Determine the (X, Y) coordinate at the center of the cell enclosing the given text.  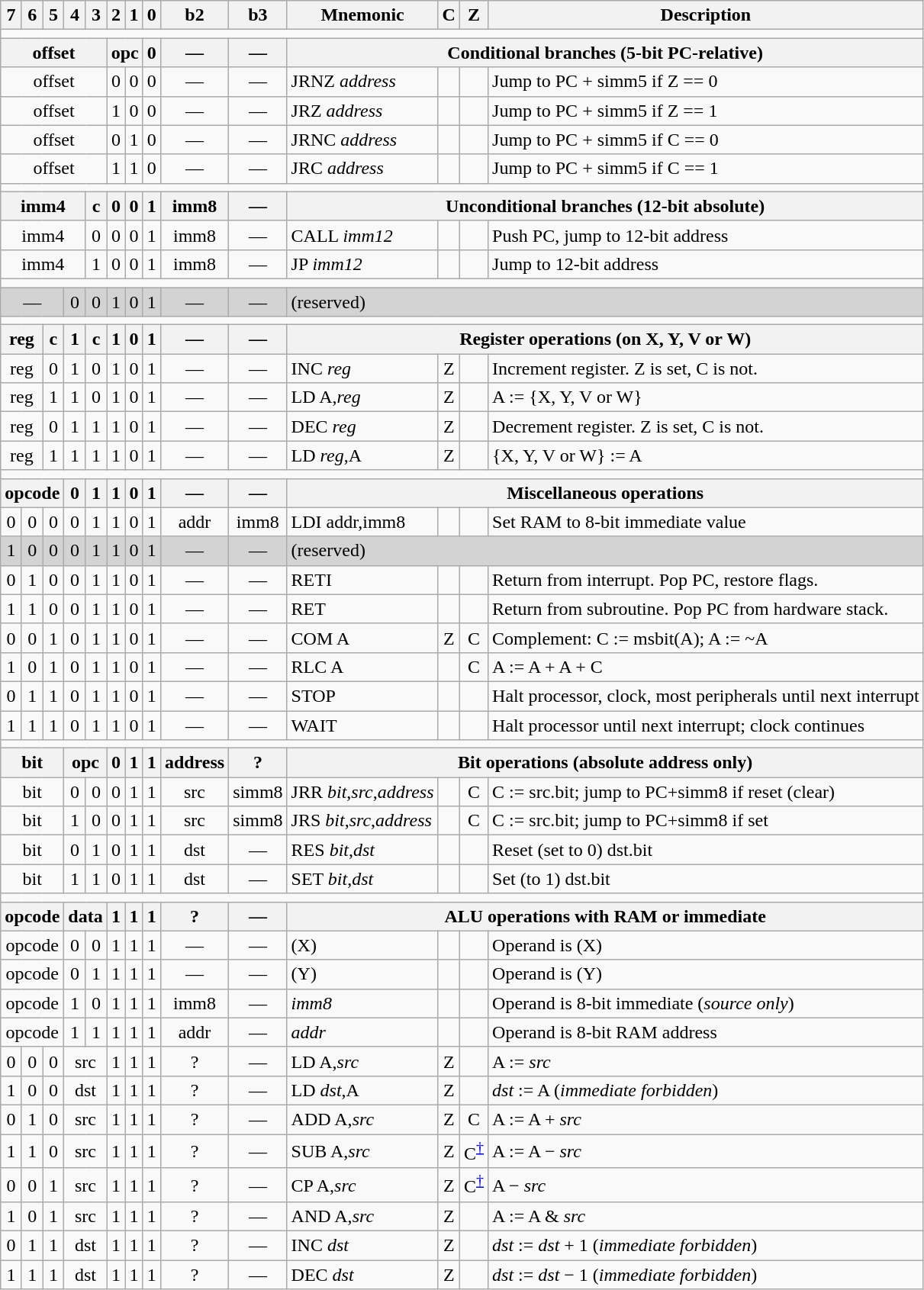
7 (11, 15)
dst := A (immediate forbidden) (707, 1090)
JRZ address (362, 111)
Miscellaneous operations (605, 493)
A := A − src (707, 1150)
INC dst (362, 1246)
address (194, 763)
Return from subroutine. Pop PC from hardware stack. (707, 609)
5 (53, 15)
STOP (362, 696)
CP A,src (362, 1185)
AND A,src (362, 1217)
Conditional branches (5-bit PC-relative) (605, 53)
SET bit,dst (362, 879)
Mnemonic (362, 15)
Return from interrupt. Pop PC, restore flags. (707, 580)
Push PC, jump to 12-bit address (707, 235)
CALL imm12 (362, 235)
3 (96, 15)
2 (116, 15)
INC reg (362, 368)
ALU operations with RAM or immediate (605, 916)
Jump to PC + simm5 if Z == 1 (707, 111)
JRNZ address (362, 82)
Jump to PC + simm5 if Z == 0 (707, 82)
RETI (362, 580)
RES bit,dst (362, 850)
C := src.bit; jump to PC+simm8 if set (707, 821)
6 (32, 15)
Register operations (on X, Y, V or W) (605, 339)
LDI addr,imm8 (362, 522)
A := A + A + C (707, 667)
JRC address (362, 169)
LD A,reg (362, 397)
LD dst,A (362, 1090)
COM A (362, 638)
b2 (194, 15)
Halt processor, clock, most peripherals until next interrupt (707, 696)
RLC A (362, 667)
A := A + src (707, 1119)
(Y) (362, 974)
Set RAM to 8-bit immediate value (707, 522)
SUB A,src (362, 1150)
A := {X, Y, V or W} (707, 397)
WAIT (362, 725)
JRR bit,src,address (362, 792)
JRNC address (362, 140)
DEC reg (362, 426)
Jump to PC + simm5 if C == 0 (707, 140)
JRS bit,src,address (362, 821)
Operand is (Y) (707, 974)
JP imm12 (362, 264)
DEC dst (362, 1275)
Decrement register. Z is set, C is not. (707, 426)
Description (707, 15)
Complement: C := msbit(A); A := ~A (707, 638)
4 (75, 15)
Set (to 1) dst.bit (707, 879)
Bit operations (absolute address only) (605, 763)
Reset (set to 0) dst.bit (707, 850)
Operand is (X) (707, 945)
ADD A,src (362, 1119)
A − src (707, 1185)
LD A,src (362, 1061)
RET (362, 609)
LD reg,A (362, 455)
dst := dst − 1 (immediate forbidden) (707, 1275)
Jump to PC + simm5 if C == 1 (707, 169)
A := A & src (707, 1217)
data (85, 916)
Increment register. Z is set, C is not. (707, 368)
Halt processor until next interrupt; clock continues (707, 725)
Jump to 12-bit address (707, 264)
Operand is 8-bit RAM address (707, 1032)
{X, Y, V or W} := A (707, 455)
dst := dst + 1 (immediate forbidden) (707, 1246)
C := src.bit; jump to PC+simm8 if reset (clear) (707, 792)
Operand is 8-bit immediate (source only) (707, 1003)
b3 (258, 15)
A := src (707, 1061)
(X) (362, 945)
Unconditional branches (12-bit absolute) (605, 206)
